Extract the (X, Y) coordinate from the center of the cell holding the provided text.  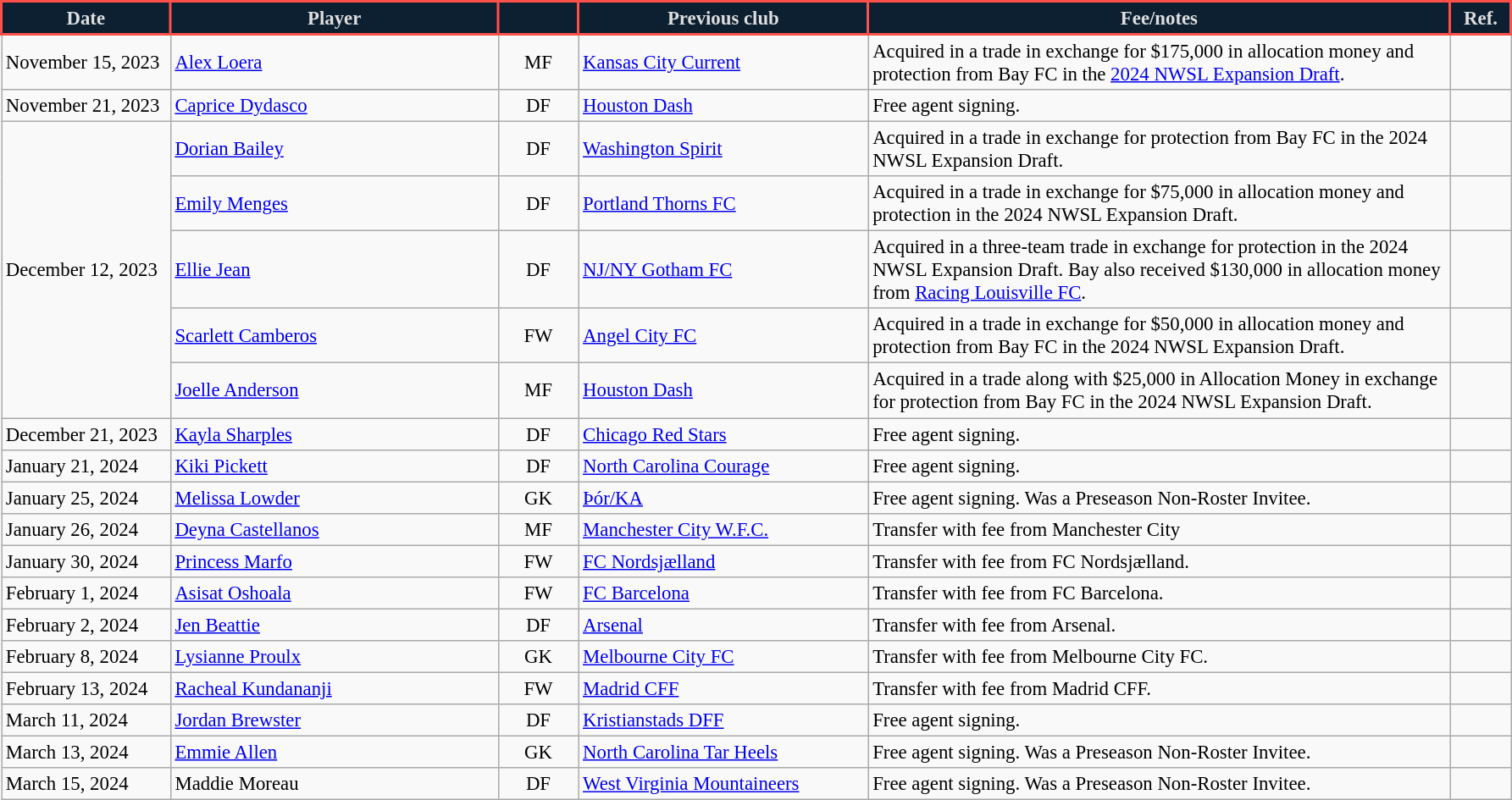
Kansas City Current (723, 63)
Maddie Moreau (334, 784)
Angel City FC (723, 335)
February 1, 2024 (86, 593)
Transfer with fee from FC Barcelona. (1159, 593)
Asisat Oshoala (334, 593)
January 21, 2024 (86, 466)
March 11, 2024 (86, 720)
Dorian Bailey (334, 149)
Acquired in a trade in exchange for $75,000 in allocation money and protection in the 2024 NWSL Expansion Draft. (1159, 203)
Arsenal (723, 625)
North Carolina Tar Heels (723, 753)
Date (86, 19)
Ellie Jean (334, 270)
Acquired in a trade in exchange for protection from Bay FC in the 2024 NWSL Expansion Draft. (1159, 149)
January 25, 2024 (86, 498)
Jordan Brewster (334, 720)
Þór/KA (723, 498)
Scarlett Camberos (334, 335)
November 21, 2023 (86, 106)
February 2, 2024 (86, 625)
Racheal Kundananji (334, 688)
Ref. (1481, 19)
March 15, 2024 (86, 784)
Chicago Red Stars (723, 434)
Melissa Lowder (334, 498)
January 26, 2024 (86, 529)
Caprice Dydasco (334, 106)
Emmie Allen (334, 753)
Previous club (723, 19)
Lysianne Proulx (334, 657)
March 13, 2024 (86, 753)
Emily Menges (334, 203)
FC Nordsjælland (723, 561)
West Virginia Mountaineers (723, 784)
Transfer with fee from FC Nordsjælland. (1159, 561)
Kristianstads DFF (723, 720)
Jen Beattie (334, 625)
Portland Thorns FC (723, 203)
Madrid CFF (723, 688)
Melbourne City FC (723, 657)
November 15, 2023 (86, 63)
Joelle Anderson (334, 391)
Alex Loera (334, 63)
February 13, 2024 (86, 688)
Player (334, 19)
NJ/NY Gotham FC (723, 270)
Princess Marfo (334, 561)
December 21, 2023 (86, 434)
Deyna Castellanos (334, 529)
Acquired in a trade in exchange for $175,000 in allocation money and protection from Bay FC in the 2024 NWSL Expansion Draft. (1159, 63)
Fee/notes (1159, 19)
Acquired in a trade along with $25,000 in Allocation Money in exchange for protection from Bay FC in the 2024 NWSL Expansion Draft. (1159, 391)
Transfer with fee from Madrid CFF. (1159, 688)
Kayla Sharples (334, 434)
Transfer with fee from Manchester City (1159, 529)
Transfer with fee from Arsenal. (1159, 625)
December 12, 2023 (86, 270)
February 8, 2024 (86, 657)
North Carolina Courage (723, 466)
Washington Spirit (723, 149)
Kiki Pickett (334, 466)
Acquired in a trade in exchange for $50,000 in allocation money and protection from Bay FC in the 2024 NWSL Expansion Draft. (1159, 335)
Manchester City W.F.C. (723, 529)
January 30, 2024 (86, 561)
Transfer with fee from Melbourne City FC. (1159, 657)
FC Barcelona (723, 593)
